Locate the cell with the specified text and output its (X, Y) center coordinate. 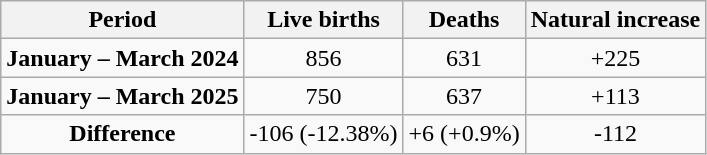
Deaths (464, 20)
631 (464, 58)
Live births (324, 20)
Natural increase (616, 20)
+225 (616, 58)
Difference (122, 134)
January – March 2025 (122, 96)
750 (324, 96)
856 (324, 58)
-106 (-12.38%) (324, 134)
637 (464, 96)
-112 (616, 134)
January – March 2024 (122, 58)
+6 (+0.9%) (464, 134)
Period (122, 20)
+113 (616, 96)
